Locate the cell with the specified text and output its (x, y) center coordinate. 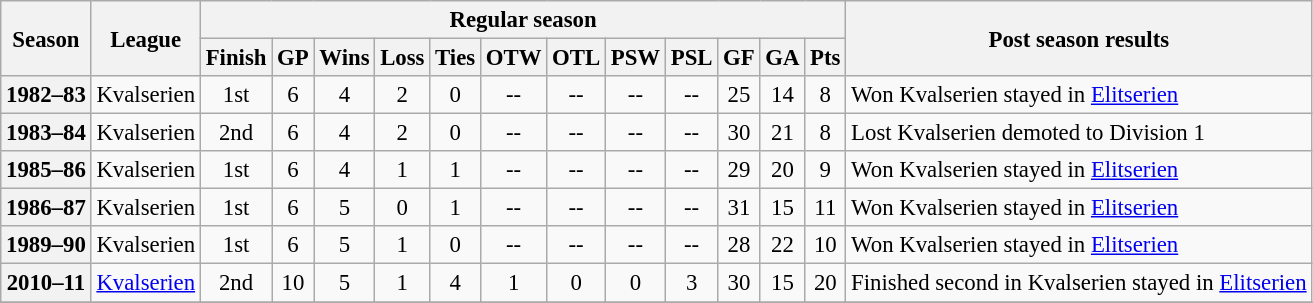
31 (739, 208)
3 (691, 283)
GP (293, 58)
21 (782, 133)
1982–83 (46, 95)
1989–90 (46, 245)
League (146, 38)
1983–84 (46, 133)
Ties (456, 58)
Loss (402, 58)
29 (739, 170)
14 (782, 95)
25 (739, 95)
GA (782, 58)
9 (826, 170)
22 (782, 245)
PSL (691, 58)
28 (739, 245)
OTL (576, 58)
GF (739, 58)
Regular season (522, 20)
2010–11 (46, 283)
Lost Kvalserien demoted to Division 1 (1079, 133)
11 (826, 208)
Wins (344, 58)
Pts (826, 58)
Post season results (1079, 38)
Finish (236, 58)
1986–87 (46, 208)
OTW (513, 58)
PSW (635, 58)
Season (46, 38)
1985–86 (46, 170)
Finished second in Kvalserien stayed in Elitserien (1079, 283)
